Return (X, Y) of the center of cell containing provided text 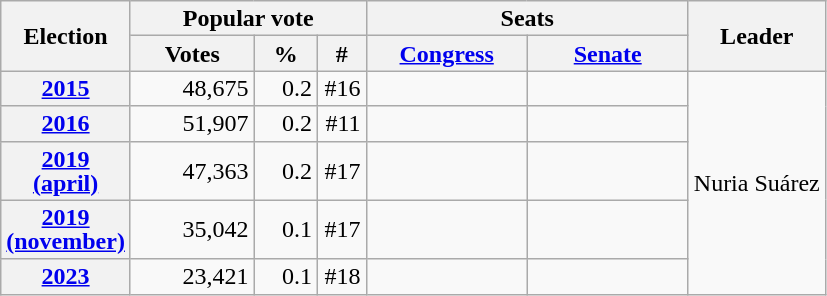
#11 (342, 124)
Senate (608, 54)
% (286, 54)
Congress (446, 54)
35,042 (192, 230)
Votes (192, 54)
2015 (66, 88)
Popular vote (248, 18)
Election (66, 36)
# (342, 54)
Nuria Suárez (756, 182)
2019 (april) (66, 170)
48,675 (192, 88)
Leader (756, 36)
47,363 (192, 170)
51,907 (192, 124)
2023 (66, 276)
23,421 (192, 276)
2019 (november) (66, 230)
Seats (527, 18)
#18 (342, 276)
#16 (342, 88)
2016 (66, 124)
